Search for the cell housing the specified text and yield its (X, Y) center coordinate. 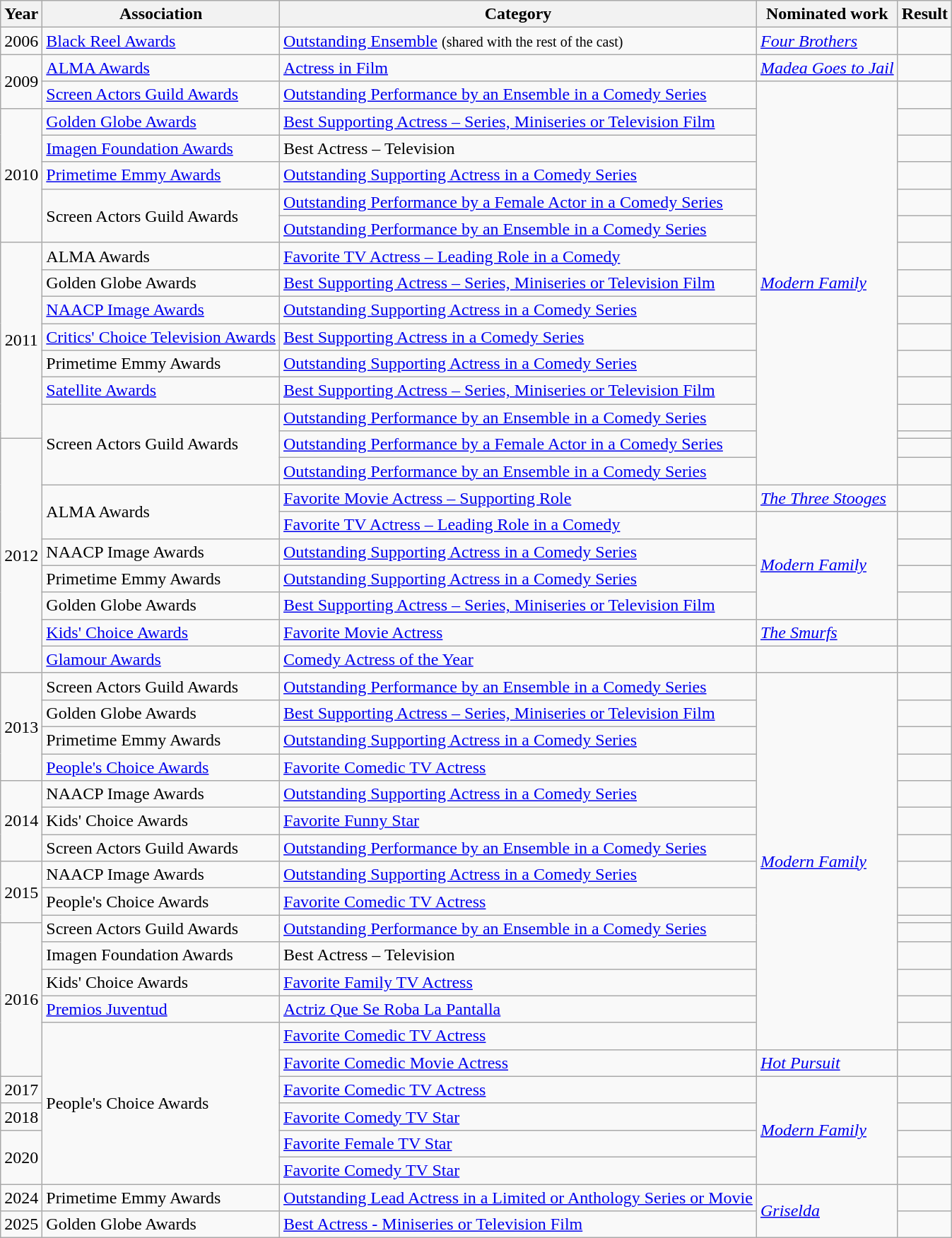
Four Brothers (827, 41)
Favorite Family TV Actress (519, 982)
2006 (21, 41)
2015 (21, 892)
Nominated work (827, 14)
Favorite Comedic Movie Actress (519, 1063)
2010 (21, 175)
Category (519, 14)
Association (161, 14)
Black Reel Awards (161, 41)
Hot Pursuit (827, 1063)
Madea Goes to Jail (827, 68)
Result (924, 14)
Favorite Movie Actress (519, 632)
The Smurfs (827, 632)
2009 (21, 81)
Critics' Choice Television Awards (161, 337)
2016 (21, 999)
2013 (21, 726)
Satellite Awards (161, 391)
Actress in Film (519, 68)
2014 (21, 821)
Comedy Actress of the Year (519, 659)
The Three Stooges (827, 498)
Favorite Female TV Star (519, 1143)
Glamour Awards (161, 659)
2024 (21, 1198)
2011 (21, 341)
2018 (21, 1116)
Premios Juventud (161, 1009)
Actriz Que Se Roba La Pantalla (519, 1009)
Favorite Movie Actress – Supporting Role (519, 498)
Outstanding Ensemble (shared with the rest of the cast) (519, 41)
Best Supporting Actress in a Comedy Series (519, 337)
2025 (21, 1225)
2017 (21, 1090)
Griselda (827, 1211)
2020 (21, 1157)
Outstanding Lead Actress in a Limited or Anthology Series or Movie (519, 1198)
2012 (21, 556)
Best Actress - Miniseries or Television Film (519, 1225)
Year (21, 14)
Favorite Funny Star (519, 821)
